Identify which cell holds the provided text, then report its [X, Y] central coordinate. 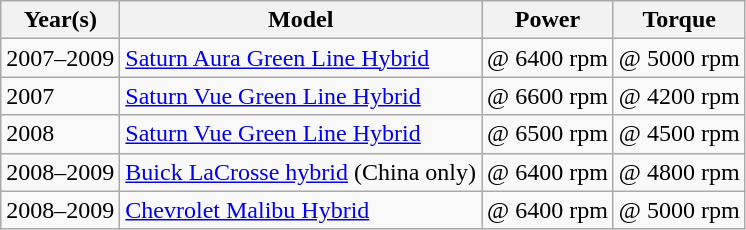
2007 [60, 96]
@ 6500 rpm [548, 134]
Model [301, 20]
@ 4800 rpm [679, 172]
Saturn Aura Green Line Hybrid [301, 58]
@ 4200 rpm [679, 96]
Chevrolet Malibu Hybrid [301, 210]
@ 4500 rpm [679, 134]
Year(s) [60, 20]
2007–2009 [60, 58]
Torque [679, 20]
2008 [60, 134]
Buick LaCrosse hybrid (China only) [301, 172]
Power [548, 20]
@ 6600 rpm [548, 96]
